Locate the cell with the specified text and output its (X, Y) center coordinate. 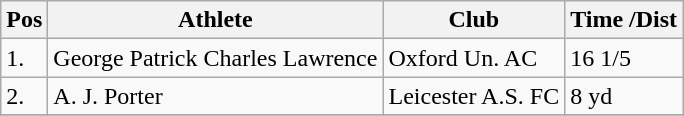
Athlete (216, 20)
Club (474, 20)
Pos (24, 20)
A. J. Porter (216, 96)
Time /Dist (624, 20)
16 1/5 (624, 58)
2. (24, 96)
Oxford Un. AC (474, 58)
Leicester A.S. FC (474, 96)
1. (24, 58)
George Patrick Charles Lawrence (216, 58)
8 yd (624, 96)
